Find where the given text appears and provide that cell's center as (x, y) coordinate. 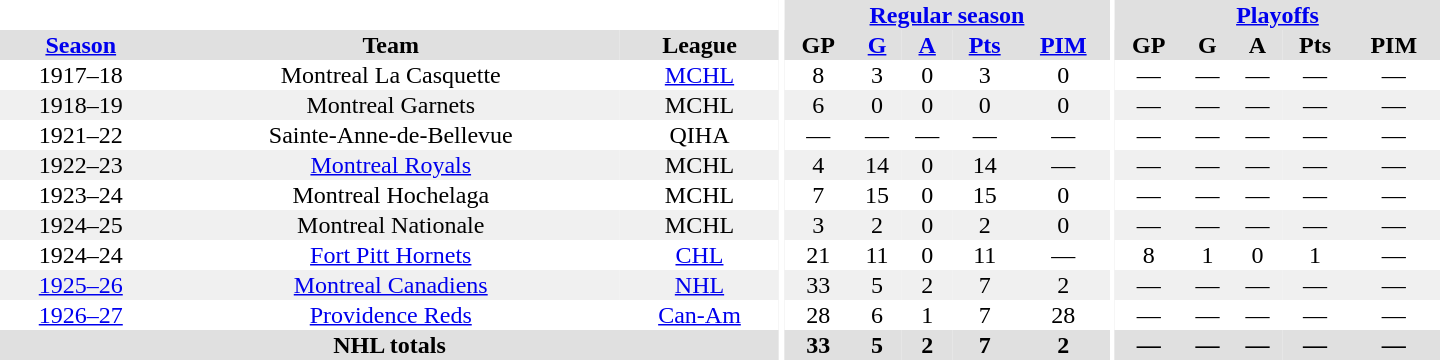
1924–25 (81, 225)
NHL (700, 285)
Montreal Royals (391, 165)
Team (391, 45)
Montreal La Casquette (391, 75)
Playoffs (1278, 15)
Montreal Garnets (391, 105)
Montreal Hochelaga (391, 195)
Can-Am (700, 315)
21 (818, 255)
CHL (700, 255)
1924–24 (81, 255)
4 (818, 165)
Sainte-Anne-de-Bellevue (391, 135)
Fort Pitt Hornets (391, 255)
Regular season (948, 15)
1917–18 (81, 75)
1926–27 (81, 315)
NHL totals (390, 345)
1923–24 (81, 195)
Providence Reds (391, 315)
1918–19 (81, 105)
Montreal Canadiens (391, 285)
1922–23 (81, 165)
Montreal Nationale (391, 225)
1921–22 (81, 135)
League (700, 45)
1925–26 (81, 285)
QIHA (700, 135)
Season (81, 45)
